Pinpoint the cell where the given text exists, returning its (x, y) midpoint coordinate. 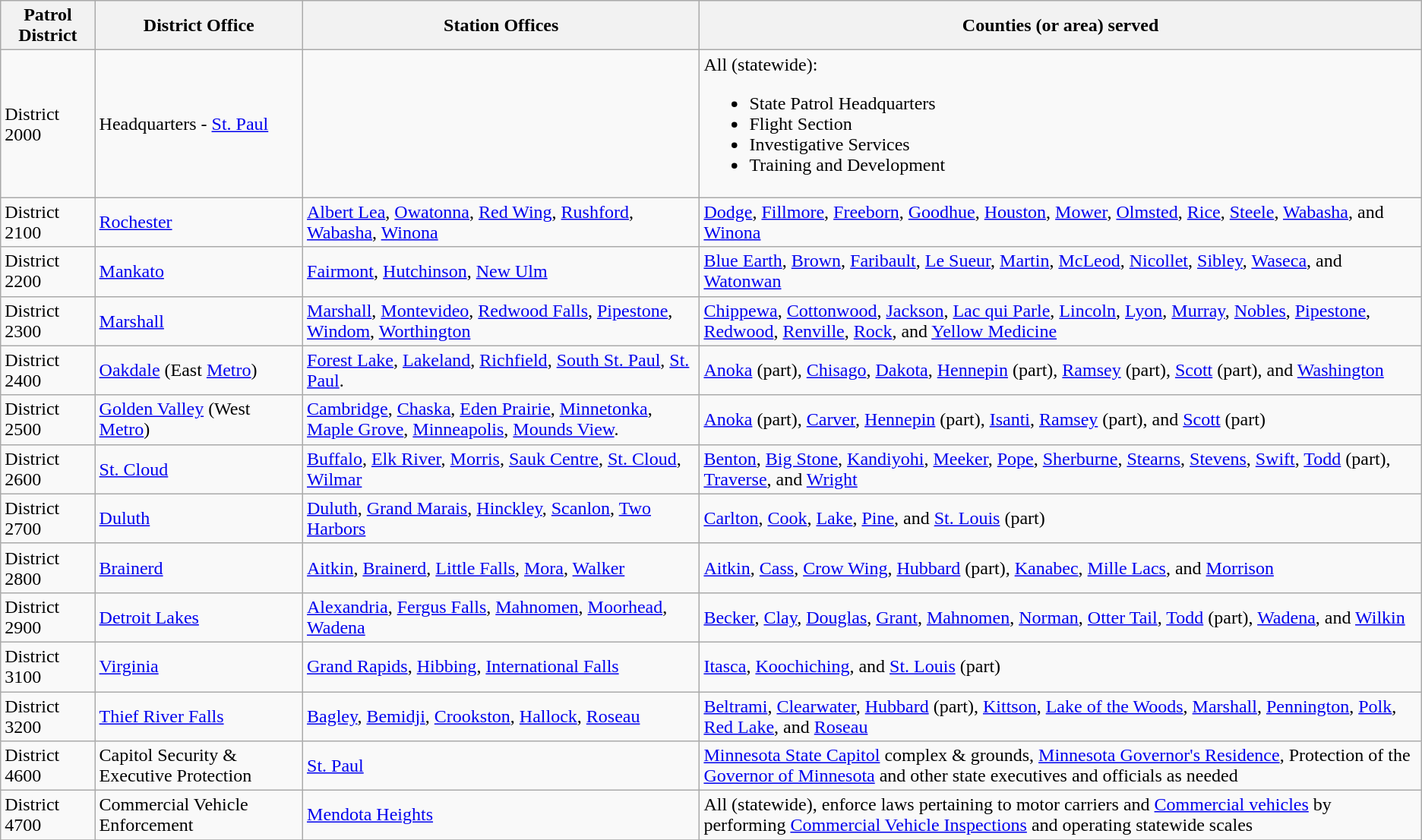
Capitol Security & Executive Protection (199, 766)
Grand Rapids, Hibbing, International Falls (501, 667)
Headquarters - St. Paul (199, 124)
Dodge, Fillmore, Freeborn, Goodhue, Houston, Mower, Olmsted, Rice, Steele, Wabasha, and Winona (1060, 222)
District 2500 (48, 419)
Duluth, Grand Marais, Hinckley, Scanlon, Two Harbors (501, 518)
District 2100 (48, 222)
Station Offices (501, 26)
District 2800 (48, 568)
Forest Lake, Lakeland, Richfield, South St. Paul, St. Paul. (501, 371)
Chippewa, Cottonwood, Jackson, Lac qui Parle, Lincoln, Lyon, Murray, Nobles, Pipestone, Redwood, Renville, Rock, and Yellow Medicine (1060, 321)
District 2400 (48, 371)
Commercial Vehicle Enforcement (199, 816)
Beltrami, Clearwater, Hubbard (part), Kittson, Lake of the Woods, Marshall, Pennington, Polk, Red Lake, and Roseau (1060, 715)
District Office (199, 26)
Counties (or area) served (1060, 26)
Anoka (part), Carver, Hennepin (part), Isanti, Ramsey (part), and Scott (part) (1060, 419)
Marshall (199, 321)
All (statewide):State Patrol HeadquartersFlight SectionInvestigative ServicesTraining and Development (1060, 124)
Virginia (199, 667)
Rochester (199, 222)
Fairmont, Hutchinson, New Ulm (501, 272)
District 4700 (48, 816)
District 3200 (48, 715)
Duluth (199, 518)
Itasca, Koochiching, and St. Louis (part) (1060, 667)
Detroit Lakes (199, 617)
Thief River Falls (199, 715)
District 4600 (48, 766)
District 2200 (48, 272)
Aitkin, Brainerd, Little Falls, Mora, Walker (501, 568)
District 2900 (48, 617)
St. Cloud (199, 469)
District 2300 (48, 321)
District 3100 (48, 667)
Oakdale (East Metro) (199, 371)
Albert Lea, Owatonna, Red Wing, Rushford, Wabasha, Winona (501, 222)
District 2000 (48, 124)
Carlton, Cook, Lake, Pine, and St. Louis (part) (1060, 518)
District 2600 (48, 469)
Buffalo, Elk River, Morris, Sauk Centre, St. Cloud, Wilmar (501, 469)
Blue Earth, Brown, Faribault, Le Sueur, Martin, McLeod, Nicollet, Sibley, Waseca, and Watonwan (1060, 272)
Benton, Big Stone, Kandiyohi, Meeker, Pope, Sherburne, Stearns, Stevens, Swift, Todd (part), Traverse, and Wright (1060, 469)
Cambridge, Chaska, Eden Prairie, Minnetonka, Maple Grove, Minneapolis, Mounds View. (501, 419)
Patrol District (48, 26)
District 2700 (48, 518)
Anoka (part), Chisago, Dakota, Hennepin (part), Ramsey (part), Scott (part), and Washington (1060, 371)
Alexandria, Fergus Falls, Mahnomen, Moorhead, Wadena (501, 617)
Mankato (199, 272)
Brainerd (199, 568)
Golden Valley (West Metro) (199, 419)
Becker, Clay, Douglas, Grant, Mahnomen, Norman, Otter Tail, Todd (part), Wadena, and Wilkin (1060, 617)
Aitkin, Cass, Crow Wing, Hubbard (part), Kanabec, Mille Lacs, and Morrison (1060, 568)
St. Paul (501, 766)
Bagley, Bemidji, Crookston, Hallock, Roseau (501, 715)
Mendota Heights (501, 816)
Marshall, Montevideo, Redwood Falls, Pipestone, Windom, Worthington (501, 321)
